Locate the cell with the specified text and output its (x, y) center coordinate. 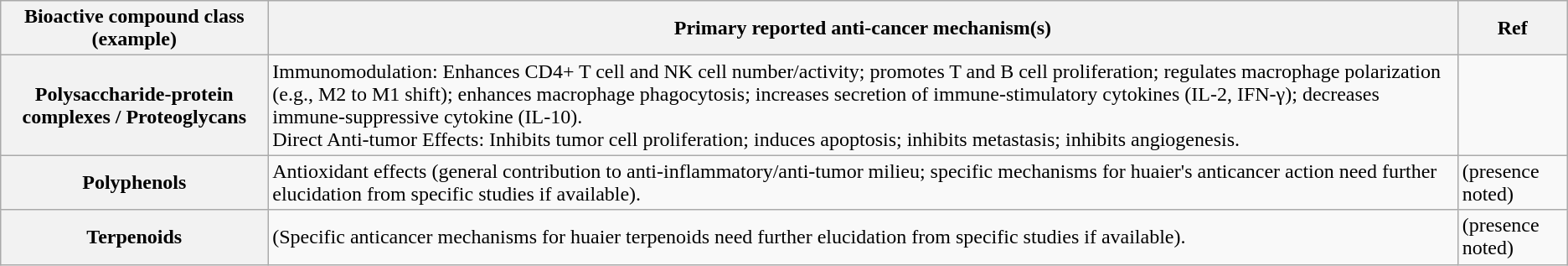
Primary reported anti-cancer mechanism(s) (863, 29)
Ref (1513, 29)
Polysaccharide-protein complexes / Proteoglycans (134, 106)
Polyphenols (134, 183)
Terpenoids (134, 237)
Bioactive compound class (example) (134, 29)
(Specific anticancer mechanisms for huaier terpenoids need further elucidation from specific studies if available). (863, 237)
